Provide the (x, y) coordinate of the cell's center where the given text is located.  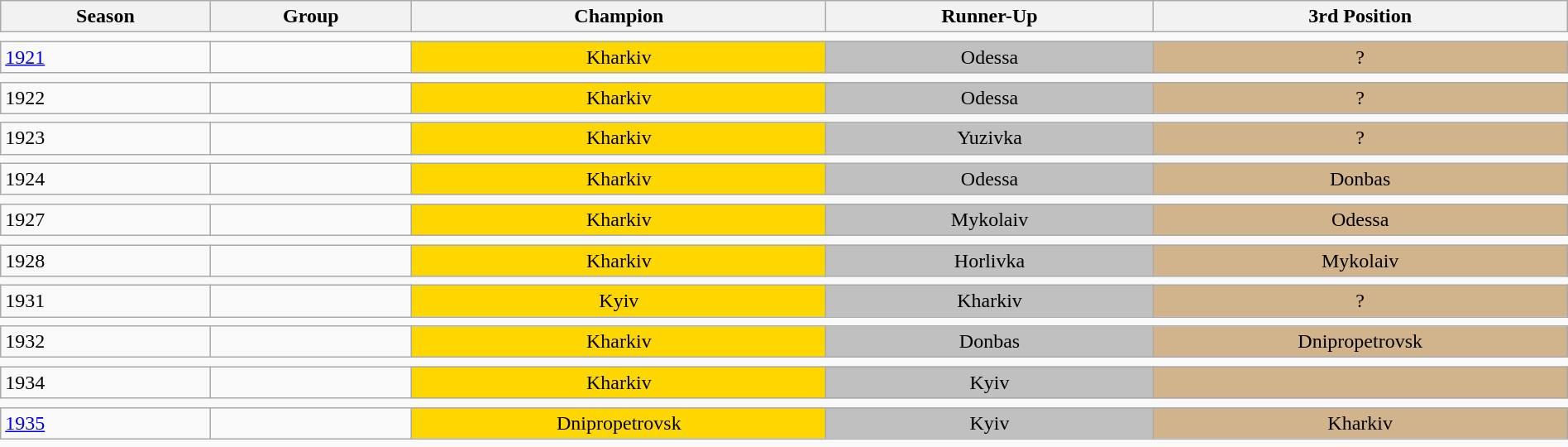
1924 (106, 179)
1932 (106, 342)
Runner-Up (989, 17)
3rd Position (1360, 17)
Champion (619, 17)
1934 (106, 382)
Horlivka (989, 261)
1928 (106, 261)
Season (106, 17)
Group (311, 17)
Yuzivka (989, 138)
1931 (106, 301)
1922 (106, 98)
1921 (106, 57)
1935 (106, 423)
1927 (106, 219)
1923 (106, 138)
